Pinpoint the cell where the given text exists, returning its (x, y) midpoint coordinate. 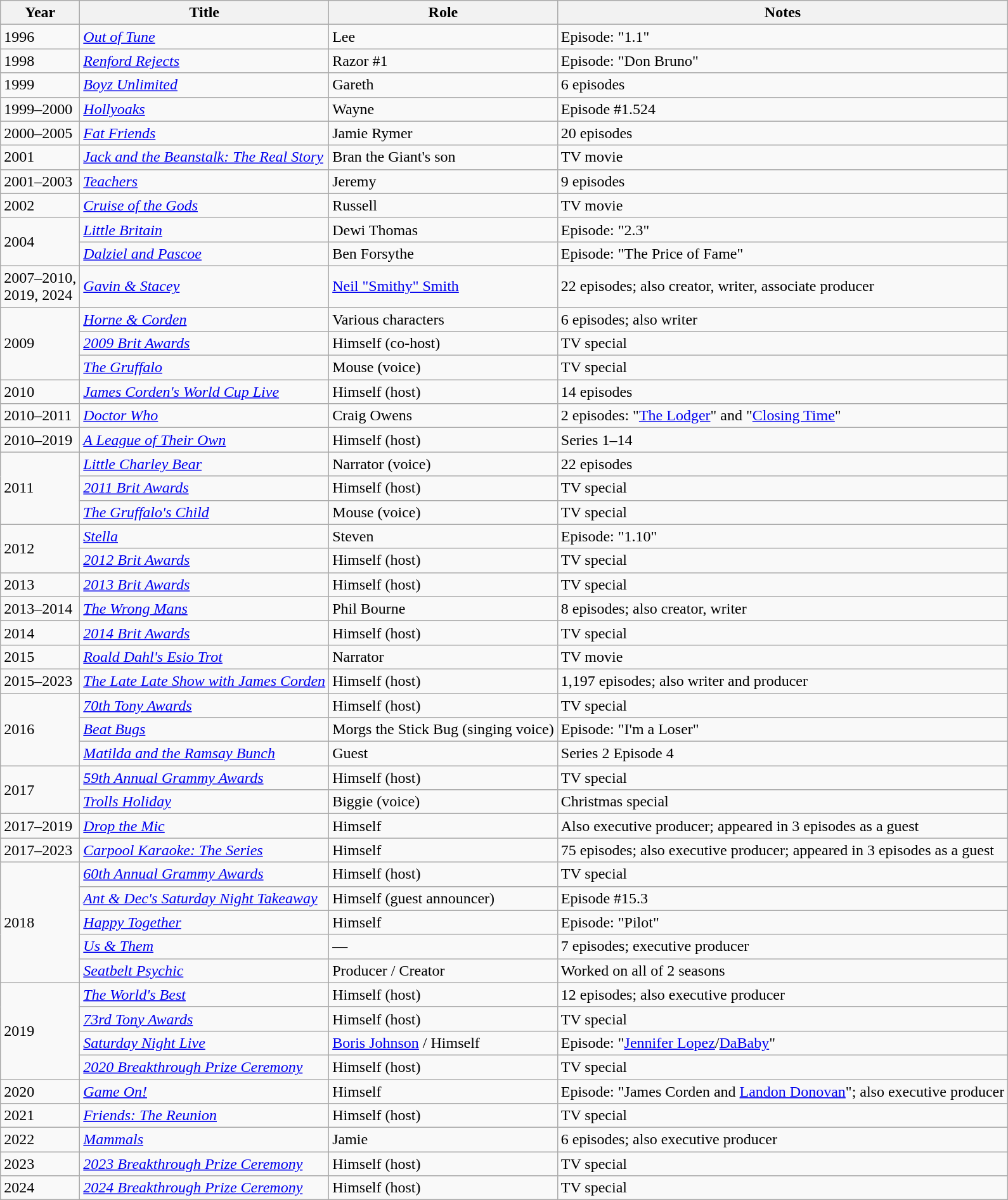
8 episodes; also creator, writer (782, 609)
2022 (41, 1140)
Guest (444, 754)
1996 (41, 37)
2010–2019 (41, 440)
Russell (444, 205)
2015–2023 (41, 681)
Himself (guest announcer) (444, 898)
Series 2 Episode 4 (782, 754)
Teachers (204, 181)
1999 (41, 85)
2024 Breakthrough Prize Ceremony (204, 1188)
6 episodes; also executive producer (782, 1140)
Narrator (444, 657)
Year (41, 13)
James Corden's World Cup Live (204, 392)
2023 Breakthrough Prize Ceremony (204, 1164)
Episode: "Don Bruno" (782, 61)
2011 Brit Awards (204, 488)
2012 Brit Awards (204, 560)
22 episodes (782, 464)
Jamie Rymer (444, 133)
20 episodes (782, 133)
22 episodes; also creator, writer, associate producer (782, 287)
2009 (41, 343)
2004 (41, 242)
6 episodes (782, 85)
Stella (204, 536)
2019 (41, 1031)
2010 (41, 392)
2013 Brit Awards (204, 584)
Wayne (444, 109)
Trolls Holiday (204, 802)
2002 (41, 205)
Beat Bugs (204, 730)
Bran the Giant's son (444, 157)
Worked on all of 2 seasons (782, 971)
Renford Rejects (204, 61)
1,197 episodes; also writer and producer (782, 681)
2013 (41, 584)
Roald Dahl's Esio Trot (204, 657)
Carpool Karaoke: The Series (204, 850)
2020 Breakthrough Prize Ceremony (204, 1067)
2011 (41, 488)
2001–2003 (41, 181)
14 episodes (782, 392)
75 episodes; also executive producer; appeared in 3 episodes as a guest (782, 850)
Craig Owens (444, 416)
Episode #1.524 (782, 109)
2010–2011 (41, 416)
9 episodes (782, 181)
Various characters (444, 319)
2015 (41, 657)
Little Charley Bear (204, 464)
Neil "Smithy" Smith (444, 287)
1998 (41, 61)
Dewi Thomas (444, 229)
2024 (41, 1188)
The Gruffalo's Child (204, 512)
Fat Friends (204, 133)
Boris Johnson / Himself (444, 1043)
Happy Together (204, 922)
Ant & Dec's Saturday Night Takeaway (204, 898)
The World's Best (204, 995)
Christmas special (782, 802)
70th Tony Awards (204, 706)
Producer / Creator (444, 971)
6 episodes; also writer (782, 319)
Phil Bourne (444, 609)
12 episodes; also executive producer (782, 995)
2016 (41, 730)
2021 (41, 1116)
A League of Their Own (204, 440)
Us & Them (204, 946)
Out of Tune (204, 37)
73rd Tony Awards (204, 1019)
Series 1–14 (782, 440)
The Gruffalo (204, 368)
2007–2010,2019, 2024 (41, 287)
2014 (41, 633)
Gareth (444, 85)
Episode: "James Corden and Landon Donovan"; also executive producer (782, 1091)
2020 (41, 1091)
Morgs the Stick Bug (singing voice) (444, 730)
1999–2000 (41, 109)
Horne & Corden (204, 319)
2014 Brit Awards (204, 633)
Himself (co-host) (444, 344)
Razor #1 (444, 61)
59th Annual Grammy Awards (204, 778)
Notes (782, 13)
2017–2019 (41, 826)
Seatbelt Psychic (204, 971)
2012 (41, 548)
2013–2014 (41, 609)
Episode: "Pilot" (782, 922)
Steven (444, 536)
Role (444, 13)
Jamie (444, 1140)
The Wrong Mans (204, 609)
The Late Late Show with James Corden (204, 681)
Drop the Mic (204, 826)
2009 Brit Awards (204, 344)
Saturday Night Live (204, 1043)
Episode #15.3 (782, 898)
Title (204, 13)
Episode: "1.10" (782, 536)
Gavin & Stacey (204, 287)
Also executive producer; appeared in 3 episodes as a guest (782, 826)
Doctor Who (204, 416)
2 episodes: "The Lodger" and "Closing Time" (782, 416)
2001 (41, 157)
Little Britain (204, 229)
Jeremy (444, 181)
2017–2023 (41, 850)
Friends: The Reunion (204, 1116)
2000–2005 (41, 133)
Cruise of the Gods (204, 205)
Episode: "2.3" (782, 229)
Episode: "Jennifer Lopez/DaBaby" (782, 1043)
Episode: "The Price of Fame" (782, 254)
Matilda and the Ramsay Bunch (204, 754)
— (444, 946)
Ben Forsythe (444, 254)
60th Annual Grammy Awards (204, 874)
Biggie (voice) (444, 802)
Mammals (204, 1140)
2018 (41, 922)
Dalziel and Pascoe (204, 254)
2023 (41, 1164)
Hollyoaks (204, 109)
Jack and the Beanstalk: The Real Story (204, 157)
Game On! (204, 1091)
7 episodes; executive producer (782, 946)
Boyz Unlimited (204, 85)
2017 (41, 790)
Narrator (voice) (444, 464)
Episode: "I'm a Loser" (782, 730)
Episode: "1.1" (782, 37)
Lee (444, 37)
